Return the (x, y) coordinate for the center point of the cell that contains the specified text.  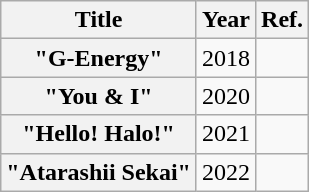
2020 (226, 96)
"Atarashii Sekai" (99, 172)
Title (99, 20)
2021 (226, 134)
Year (226, 20)
"G-Energy" (99, 58)
2018 (226, 58)
2022 (226, 172)
"You & I" (99, 96)
"Hello! Halo!" (99, 134)
Ref. (282, 20)
